Output the (x, y) coordinate of the center of the cell containing the given text.  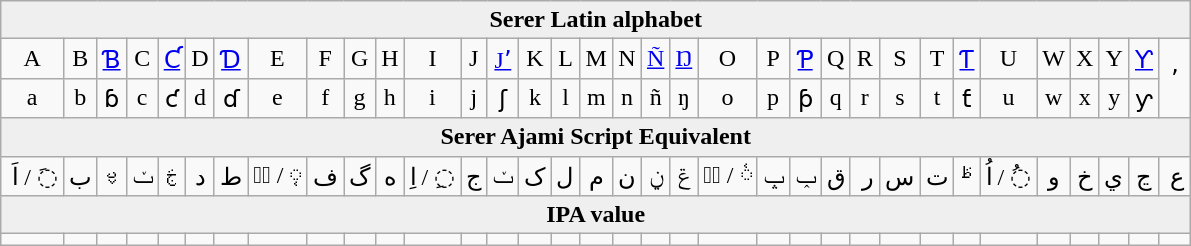
ن (626, 176)
ɓ (112, 98)
e (278, 98)
m (596, 98)
ط‎ (231, 176)
g (360, 98)
ل (566, 176)
Serer Ajami Script Equivalent (596, 137)
R (864, 59)
و (1054, 176)
ب (80, 176)
‌ي (1114, 176)
ݧ (655, 176)
t (937, 98)
Ŋ (684, 59)
‌ک (535, 176)
P (773, 59)
اِ / ◌ِ (432, 176)
u (1008, 98)
ʃ (503, 98)
ࢠ‎ (112, 176)
s (900, 98)
B (80, 59)
ڃ (1144, 176)
ñ (655, 98)
d (200, 98)
اࣷ / ◌ࣷ‎ (728, 176)
ف (326, 176)
Ɓ (112, 59)
ƴ (1144, 98)
Ƈ (172, 59)
ƭ (967, 98)
h (390, 98)
o (728, 98)
ه (390, 176)
اُ / ◌ُ‎ (1008, 176)
D (200, 59)
X (1084, 59)
H (390, 59)
ݕ (805, 176)
Ɗ (231, 59)
گ (360, 176)
k (535, 98)
T (937, 59)
ʼ (1175, 78)
O (728, 59)
Ñ (655, 59)
y (1114, 98)
Y (1114, 59)
G (360, 59)
l (566, 98)
‌ ر (864, 176)
IPA value (596, 215)
A (32, 59)
Ƴ (1144, 59)
i (432, 98)
I (432, 59)
N (626, 59)
w (1054, 98)
j (474, 98)
S (900, 59)
ƈ (172, 98)
ŋ (684, 98)
p (773, 98)
ݒ (773, 176)
W (1054, 59)
Ƭ (967, 59)
ƥ (805, 98)
M (596, 59)
خ (1084, 176)
Jʼ (503, 59)
ج (474, 176)
q (836, 98)
U (1008, 59)
ݝ‌ (684, 176)
L (566, 59)
‌ ع (1175, 176)
ݖ (503, 176)
f (326, 98)
ࢣ (967, 176)
F (326, 59)
r (864, 98)
K (535, 59)
ق (836, 176)
x (1084, 98)
د (200, 176)
a (32, 98)
Serer Latin alphabet (596, 20)
م (596, 176)
‌ اَ / ◌َ‎ (32, 176)
J (474, 59)
ت (937, 176)
Q (836, 59)
ݖ‎ (142, 176)
Ƥ (805, 59)
E (278, 59)
ɗ (231, 98)
n (626, 98)
ࢢ‎ (172, 176)
س (900, 176)
b (80, 98)
C (142, 59)
اࣹ / ◌ࣹ‎ (278, 176)
c (142, 98)
